Pinpoint the cell where the given text exists, returning its (X, Y) midpoint coordinate. 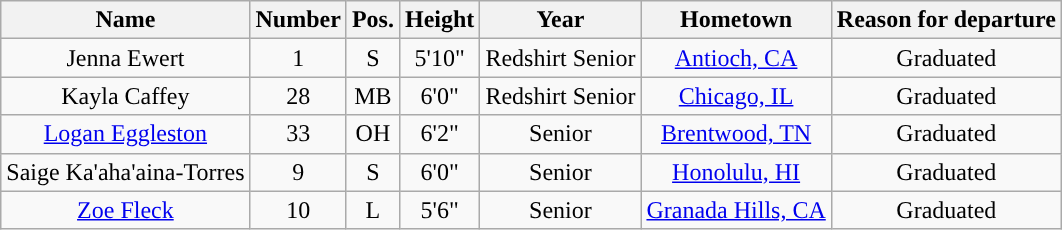
33 (298, 134)
Zoe Fleck (126, 210)
Brentwood, TN (736, 134)
Year (560, 20)
9 (298, 172)
Number (298, 20)
Chicago, IL (736, 96)
5'10" (439, 58)
Honolulu, HI (736, 172)
Antioch, CA (736, 58)
6'2" (439, 134)
Logan Eggleston (126, 134)
Pos. (372, 20)
L (372, 210)
10 (298, 210)
5'6" (439, 210)
Jenna Ewert (126, 58)
28 (298, 96)
Height (439, 20)
Granada Hills, CA (736, 210)
1 (298, 58)
Reason for departure (946, 20)
Kayla Caffey (126, 96)
Hometown (736, 20)
MB (372, 96)
Saige Ka'aha'aina-Torres (126, 172)
Name (126, 20)
OH (372, 134)
